Determine the [X, Y] coordinate at the center of the cell enclosing the given text.  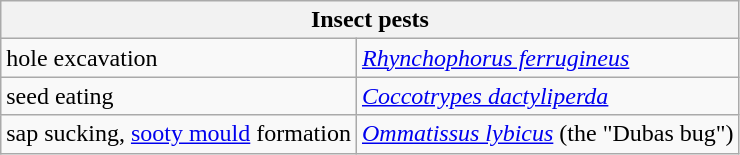
hole excavation [179, 58]
Insect pests [370, 20]
sap sucking, sooty mould formation [179, 134]
Rhynchophorus ferrugineus [548, 58]
Ommatissus lybicus (the "Dubas bug") [548, 134]
seed eating [179, 96]
Coccotrypes dactyliperda [548, 96]
